Extract the (X, Y) coordinate from the center of the cell holding the provided text.  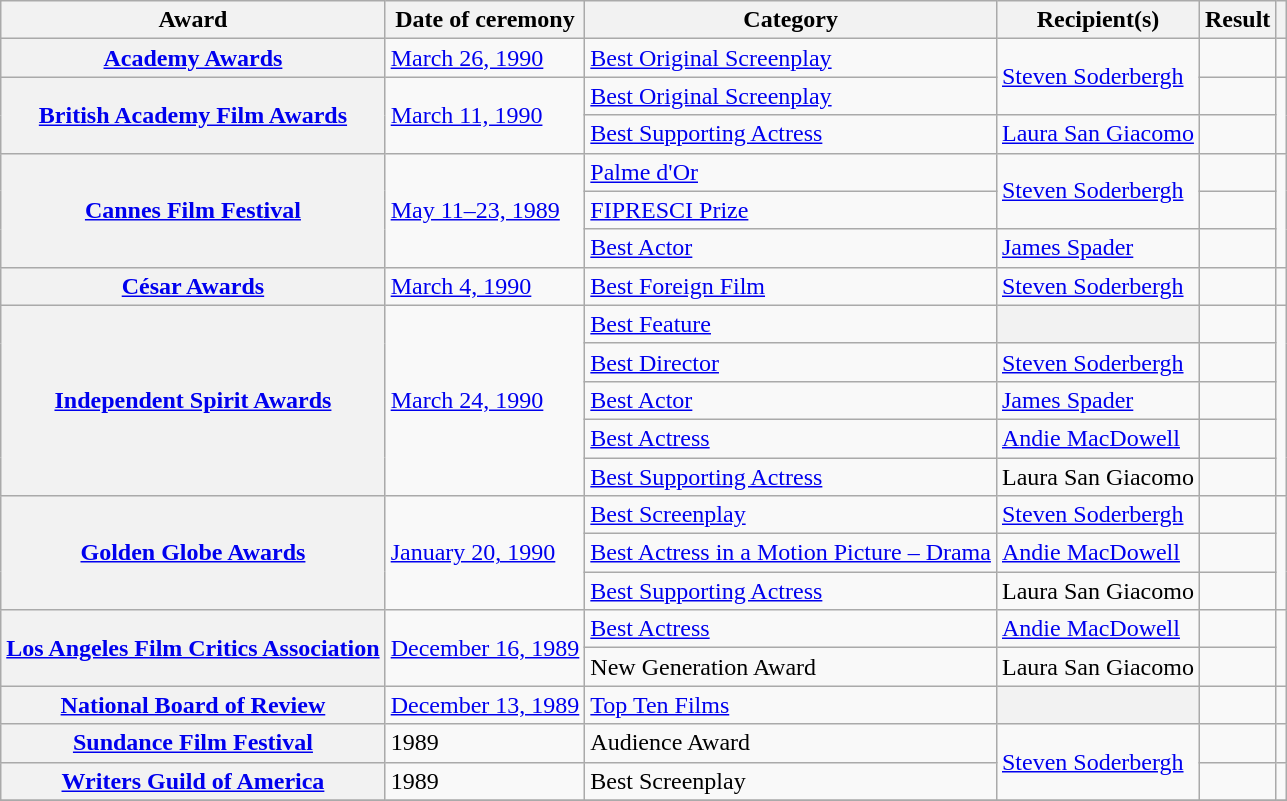
Category (791, 20)
Best Foreign Film (791, 286)
Sundance Film Festival (193, 743)
Best Director (791, 362)
Cannes Film Festival (193, 210)
January 20, 1990 (485, 553)
Golden Globe Awards (193, 553)
March 24, 1990 (485, 400)
Best Actress in a Motion Picture – Drama (791, 553)
December 13, 1989 (485, 705)
December 16, 1989 (485, 648)
Los Angeles Film Critics Association (193, 648)
Date of ceremony (485, 20)
March 11, 1990 (485, 115)
New Generation Award (791, 667)
Recipient(s) (1098, 20)
Result (1237, 20)
National Board of Review (193, 705)
March 4, 1990 (485, 286)
Academy Awards (193, 58)
Audience Award (791, 743)
Award (193, 20)
Top Ten Films (791, 705)
British Academy Film Awards (193, 115)
Best Feature (791, 324)
March 26, 1990 (485, 58)
Palme d'Or (791, 172)
César Awards (193, 286)
May 11–23, 1989 (485, 210)
FIPRESCI Prize (791, 210)
Writers Guild of America (193, 781)
Independent Spirit Awards (193, 400)
